Determine the [X, Y] coordinate at the center of the cell enclosing the given text.  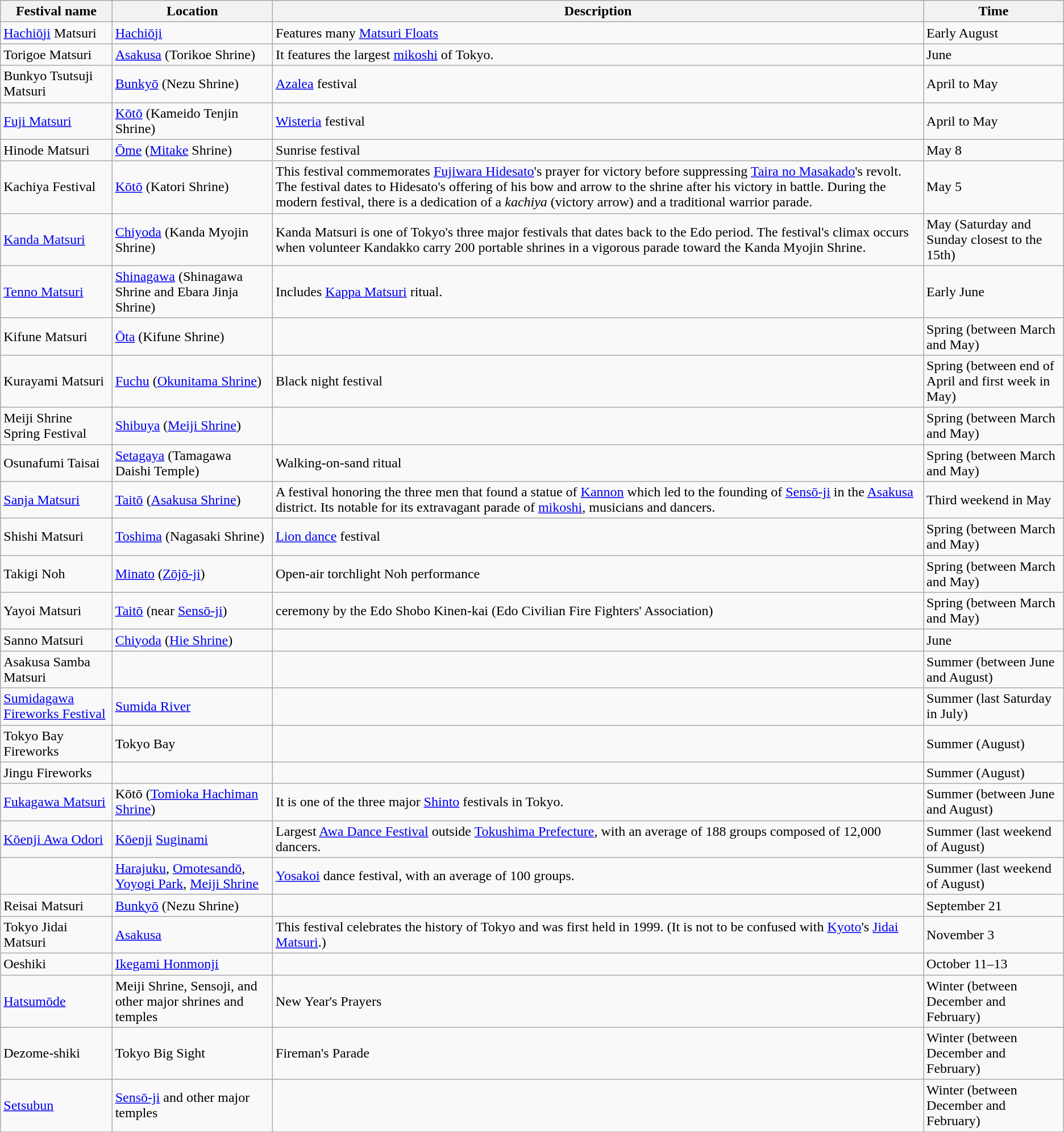
Fireman's Parade [598, 1054]
Fukagawa Matsuri [56, 802]
Summer (last Saturday in July) [994, 706]
Azalea festival [598, 84]
Asakusa [192, 935]
Location [192, 11]
May 8 [994, 150]
Open-air torchlight Noh performance [598, 574]
Walking-on-sand ritual [598, 463]
Early August [994, 33]
Yosakoi dance festival, with an average of 100 groups. [598, 876]
Hachiōji Matsuri [56, 33]
Setsubun [56, 1106]
Toshima (Nagasaki Shrine) [192, 537]
Wisteria festival [598, 121]
May 5 [994, 187]
Hatsumōde [56, 1001]
Tokyo Bay [192, 744]
Largest Awa Dance Festival outside Tokushima Prefecture, with an average of 188 groups composed of 12,000 dancers. [598, 839]
Ōta (Kifune Shrine) [192, 337]
Shishi Matsuri [56, 537]
Ōme (Mitake Shrine) [192, 150]
Third weekend in May [994, 500]
Asakusa (Torikoe Shrine) [192, 55]
Includes Kappa Matsuri ritual. [598, 292]
Yayoi Matsuri [56, 611]
ceremony by the Edo Shobo Kinen-kai (Edo Civilian Fire Fighters' Association) [598, 611]
Sumidagawa Fireworks Festival [56, 706]
Features many Matsuri Floats [598, 33]
Sensō-ji and other major temples [192, 1106]
Lion dance festival [598, 537]
Kōenji Suginami [192, 839]
Oeshiki [56, 964]
Fuchu (Okunitama Shrine) [192, 381]
Taitō (Asakusa Shrine) [192, 500]
Dezome-shiki [56, 1054]
Early June [994, 292]
Bunkyo Tsutsuji Matsuri [56, 84]
Minato (Zōjō-ji) [192, 574]
Ikegami Honmonji [192, 964]
Kōtō (Tomioka Hachiman Shrine) [192, 802]
Time [994, 11]
Harajuku, Omotesandō, Yoyogi Park, Meiji Shrine [192, 876]
Chiyoda (Hie Shrine) [192, 640]
Sanja Matsuri [56, 500]
Chiyoda (Kanda Myojin Shrine) [192, 239]
Fuji Matsuri [56, 121]
Torigoe Matsuri [56, 55]
Kanda Matsuri [56, 239]
Description [598, 11]
Shibuya (Meiji Shrine) [192, 425]
Meiji Shrine Spring Festival [56, 425]
May (Saturday and Sunday closest to the 15th) [994, 239]
Kachiya Festival [56, 187]
Takigi Noh [56, 574]
Hachiōji [192, 33]
Kurayami Matsuri [56, 381]
Jingu Fireworks [56, 773]
Kifune Matsuri [56, 337]
Black night festival [598, 381]
Kōenji Awa Odori [56, 839]
Tenno Matsuri [56, 292]
Tokyo Bay Fireworks [56, 744]
Meiji Shrine, Sensoji, and other major shrines and temples [192, 1001]
It is one of the three major Shinto festivals in Tokyo. [598, 802]
September 21 [994, 905]
Sumida River [192, 706]
It features the largest mikoshi of Tokyo. [598, 55]
Sunrise festival [598, 150]
October 11–13 [994, 964]
This festival celebrates the history of Tokyo and was first held in 1999. (It is not to be confused with Kyoto's Jidai Matsuri.) [598, 935]
Spring (between end of April and first week in May) [994, 381]
Tokyo Jidai Matsuri [56, 935]
Hinode Matsuri [56, 150]
Tokyo Big Sight [192, 1054]
Kōtō (Katori Shrine) [192, 187]
Kōtō (Kameido Tenjin Shrine) [192, 121]
Festival name [56, 11]
Taitō (near Sensō-ji) [192, 611]
November 3 [994, 935]
Setagaya (Tamagawa Daishi Temple) [192, 463]
Osunafumi Taisai [56, 463]
Sanno Matsuri [56, 640]
New Year's Prayers [598, 1001]
Reisai Matsuri [56, 905]
Shinagawa (Shinagawa Shrine and Ebara Jinja Shrine) [192, 292]
Asakusa Samba Matsuri [56, 670]
